Return [x, y] of the center of cell containing provided text 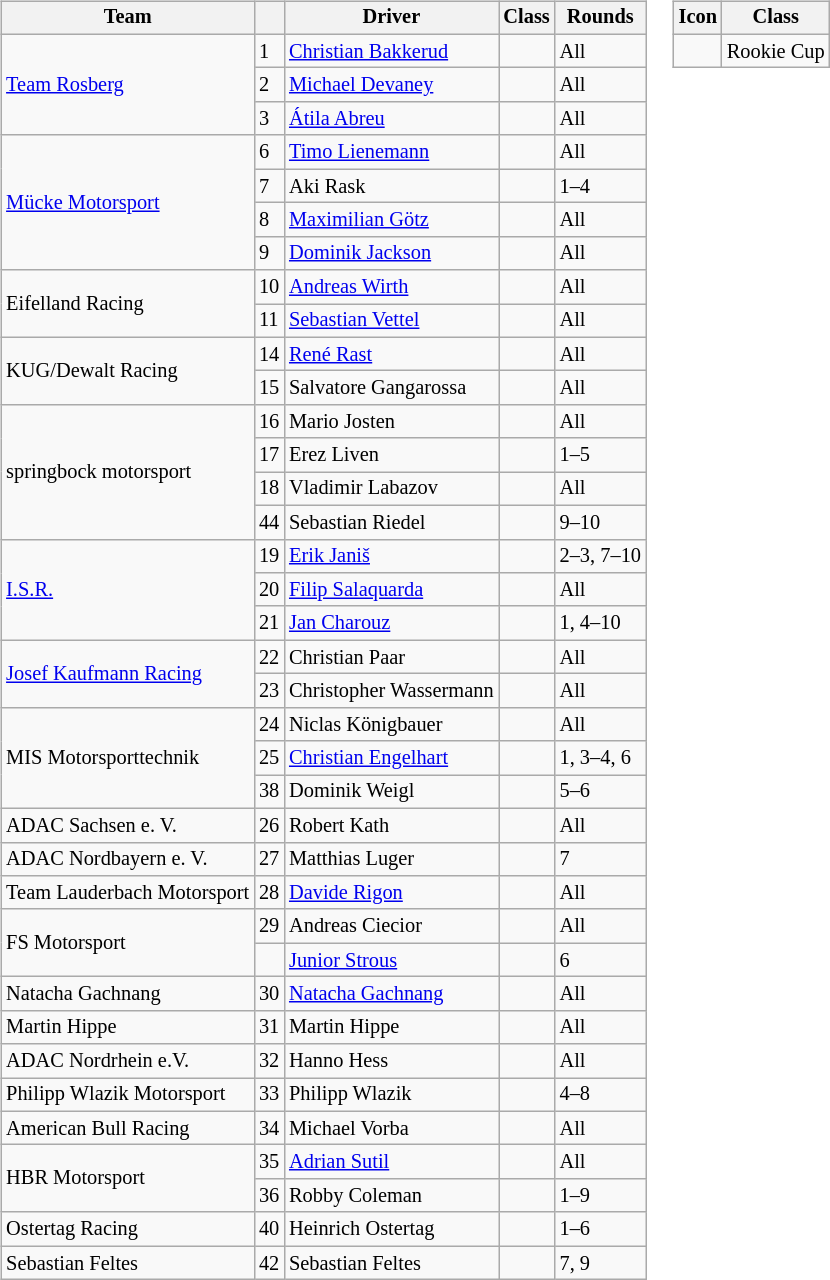
1–4 [600, 186]
Salvatore Gangarossa [391, 388]
ADAC Sachsen e. V. [128, 825]
Philipp Wlazik [391, 1095]
19 [269, 556]
36 [269, 1196]
35 [269, 1162]
Josef Kaufmann Racing [128, 674]
Aki Rask [391, 186]
Dominik Jackson [391, 253]
Adrian Sutil [391, 1162]
16 [269, 422]
Rounds [600, 18]
Davide Rigon [391, 893]
1 [269, 51]
KUG/Dewalt Racing [128, 370]
32 [269, 1061]
Christian Bakkerud [391, 51]
1–5 [600, 455]
11 [269, 321]
Mücke Motorsport [128, 202]
Rookie Cup [776, 51]
26 [269, 825]
Robert Kath [391, 825]
Eifelland Racing [128, 304]
Erez Liven [391, 455]
1, 4–10 [600, 623]
Philipp Wlazik Motorsport [128, 1095]
Filip Salaquarda [391, 590]
2–3, 7–10 [600, 556]
30 [269, 994]
Hanno Hess [391, 1061]
3 [269, 119]
20 [269, 590]
Sebastian Vettel [391, 321]
Maximilian Götz [391, 220]
Matthias Luger [391, 859]
Driver [391, 18]
27 [269, 859]
33 [269, 1095]
ADAC Nordrhein e.V. [128, 1061]
American Bull Racing [128, 1128]
28 [269, 893]
Michael Vorba [391, 1128]
31 [269, 1027]
HBR Motorsport [128, 1178]
15 [269, 388]
Sebastian Riedel [391, 522]
Átila Abreu [391, 119]
7, 9 [600, 1263]
Ostertag Racing [128, 1229]
springbock motorsport [128, 472]
25 [269, 758]
Team Lauderbach Motorsport [128, 893]
18 [269, 489]
21 [269, 623]
22 [269, 657]
9 [269, 253]
Andreas Ciecior [391, 926]
1–6 [600, 1229]
Christian Paar [391, 657]
Dominik Weigl [391, 792]
40 [269, 1229]
24 [269, 724]
38 [269, 792]
Vladimir Labazov [391, 489]
Timo Lienemann [391, 152]
44 [269, 522]
14 [269, 354]
ADAC Nordbayern e. V. [128, 859]
8 [269, 220]
Team [128, 18]
Michael Devaney [391, 85]
9–10 [600, 522]
29 [269, 926]
23 [269, 691]
Heinrich Ostertag [391, 1229]
Junior Strous [391, 960]
Jan Charouz [391, 623]
Erik Janiš [391, 556]
2 [269, 85]
Christopher Wassermann [391, 691]
10 [269, 287]
Icon [698, 18]
1, 3–4, 6 [600, 758]
Niclas Königbauer [391, 724]
Andreas Wirth [391, 287]
42 [269, 1263]
Christian Engelhart [391, 758]
MIS Motorsporttechnik [128, 758]
1–9 [600, 1196]
5–6 [600, 792]
FS Motorsport [128, 942]
Team Rosberg [128, 84]
Mario Josten [391, 422]
Robby Coleman [391, 1196]
René Rast [391, 354]
4–8 [600, 1095]
34 [269, 1128]
17 [269, 455]
I.S.R. [128, 590]
